Locate the cell with the specified text and output its (X, Y) center coordinate. 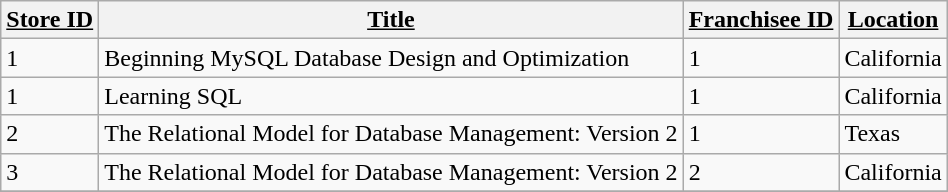
Location (893, 20)
Store ID (50, 20)
Beginning MySQL Database Design and Optimization (391, 58)
Franchisee ID (761, 20)
Title (391, 20)
3 (50, 172)
Learning SQL (391, 96)
Texas (893, 134)
